Locate the cell with the specified text and output its [x, y] center coordinate. 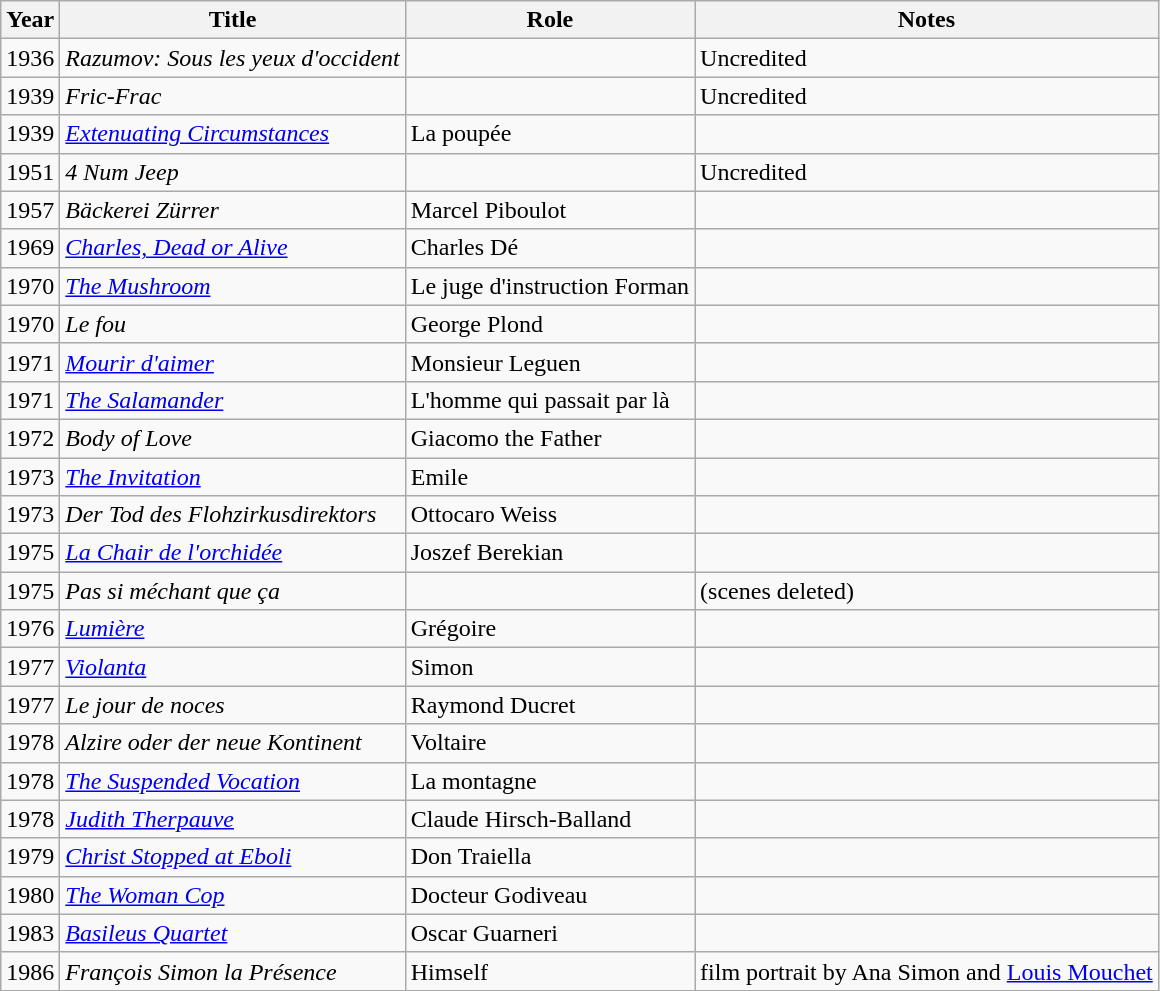
Le fou [232, 324]
1936 [30, 58]
Judith Therpauve [232, 819]
The Suspended Vocation [232, 781]
Lumière [232, 629]
The Woman Cop [232, 895]
1976 [30, 629]
Emile [550, 477]
Docteur Godiveau [550, 895]
Role [550, 20]
Raymond Ducret [550, 705]
1980 [30, 895]
Christ Stopped at Eboli [232, 857]
Marcel Piboulot [550, 210]
Violanta [232, 667]
Voltaire [550, 743]
Giacomo the Father [550, 438]
Razumov: Sous les yeux d'occident [232, 58]
1969 [30, 248]
The Mushroom [232, 286]
1957 [30, 210]
The Invitation [232, 477]
Joszef Berekian [550, 553]
George Plond [550, 324]
La montagne [550, 781]
L'homme qui passait par là [550, 400]
Charles Dé [550, 248]
Notes [927, 20]
Grégoire [550, 629]
Le juge d'instruction Forman [550, 286]
Don Traiella [550, 857]
Der Tod des Flohzirkusdirektors [232, 515]
Simon [550, 667]
Year [30, 20]
film portrait by Ana Simon and Louis Mouchet [927, 971]
La poupée [550, 134]
1972 [30, 438]
1986 [30, 971]
Oscar Guarneri [550, 933]
Pas si méchant que ça [232, 591]
La Chair de l'orchidée [232, 553]
(scenes deleted) [927, 591]
Extenuating Circumstances [232, 134]
Basileus Quartet [232, 933]
Mourir d'aimer [232, 362]
Le jour de noces [232, 705]
The Salamander [232, 400]
Ottocaro Weiss [550, 515]
Body of Love [232, 438]
Fric-Frac [232, 96]
1983 [30, 933]
Alzire oder der neue Kontinent [232, 743]
Claude Hirsch-Balland [550, 819]
Himself [550, 971]
Bäckerei Zürrer [232, 210]
Charles, Dead or Alive [232, 248]
4 Num Jeep [232, 172]
1951 [30, 172]
François Simon la Présence [232, 971]
1979 [30, 857]
Title [232, 20]
Monsieur Leguen [550, 362]
